Return the (X, Y) coordinate for the center point of the cell that contains the specified text.  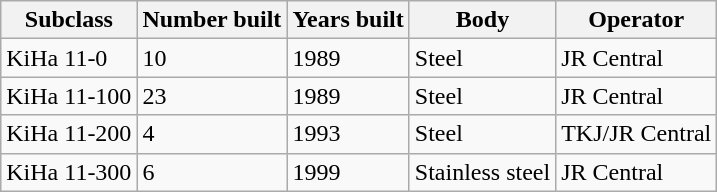
1999 (348, 172)
1993 (348, 134)
10 (212, 58)
KiHa 11-200 (69, 134)
Subclass (69, 20)
6 (212, 172)
Operator (636, 20)
TKJ/JR Central (636, 134)
4 (212, 134)
Number built (212, 20)
KiHa 11-0 (69, 58)
23 (212, 96)
Stainless steel (482, 172)
Body (482, 20)
KiHa 11-300 (69, 172)
KiHa 11-100 (69, 96)
Years built (348, 20)
